Determine the (x, y) coordinate at the center of the cell enclosing the given text.  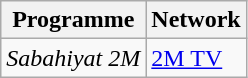
Programme (74, 20)
2M TV (196, 58)
Network (196, 20)
Sabahiyat 2M (74, 58)
